Locate the cell with the specified text and output its [x, y] center coordinate. 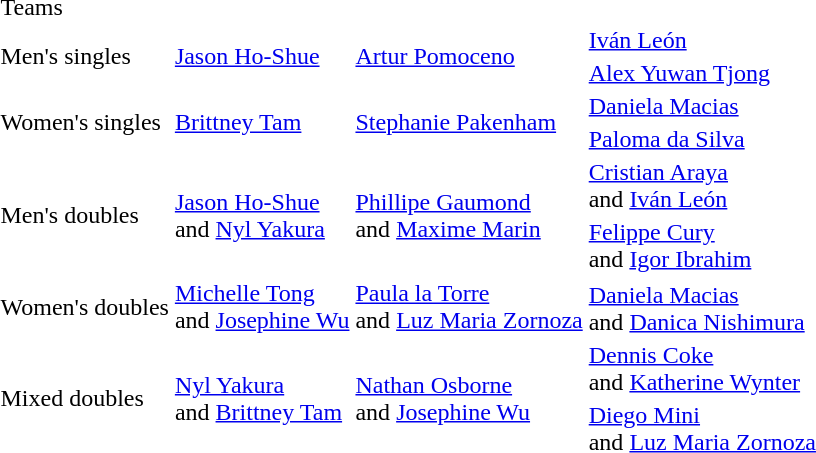
Brittney Tam [262, 122]
Paula la Torreand Luz Maria Zornoza [469, 307]
Artur Pomoceno [469, 56]
Michelle Tongand Josephine Wu [262, 307]
Jason Ho-Shueand Nyl Yakura [262, 216]
Jason Ho-Shue [262, 56]
Stephanie Pakenham [469, 122]
Phillipe Gaumondand Maxime Marin [469, 216]
